Search for the cell housing the specified text and yield its [x, y] center coordinate. 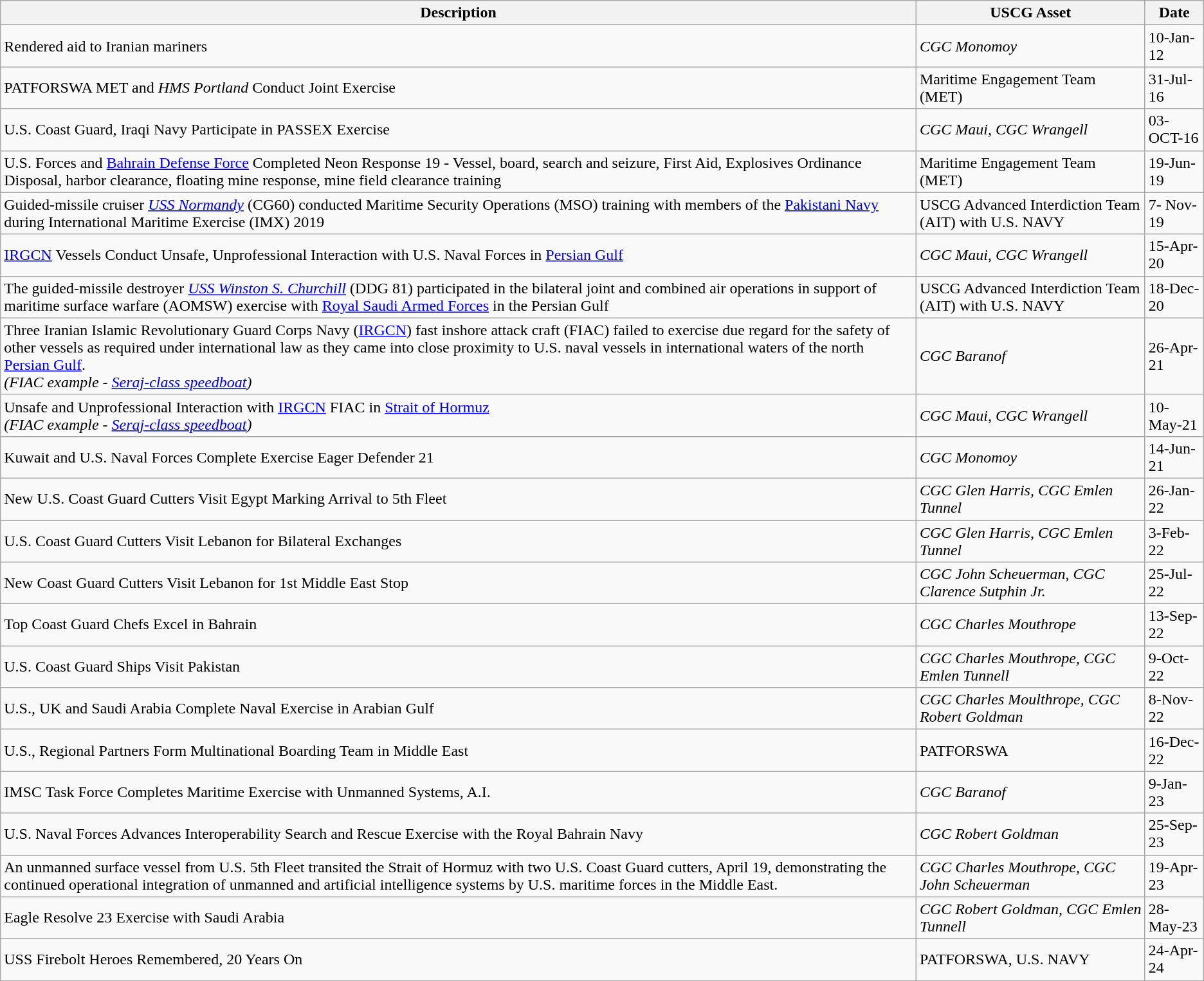
03-OCT-16 [1174, 130]
Eagle Resolve 23 Exercise with Saudi Arabia [459, 917]
CGC John Scheuerman, CGC Clarence Sutphin Jr. [1030, 583]
USCG Asset [1030, 13]
26-Apr-21 [1174, 356]
15-Apr-20 [1174, 255]
13-Sep-22 [1174, 625]
10-Jan-12 [1174, 46]
CGC Robert Goldman, CGC Emlen Tunnell [1030, 917]
IRGCN Vessels Conduct Unsafe, Unprofessional Interaction with U.S. Naval Forces in Persian Gulf [459, 255]
31-Jul-16 [1174, 87]
U.S. Coast Guard, Iraqi Navy Participate in PASSEX Exercise [459, 130]
U.S. Naval Forces Advances Interoperability Search and Rescue Exercise with the Royal Bahrain Navy [459, 834]
10-May-21 [1174, 416]
U.S. Coast Guard Ships Visit Pakistan [459, 666]
CGC Robert Goldman [1030, 834]
U.S., UK and Saudi Arabia Complete Naval Exercise in Arabian Gulf [459, 709]
Top Coast Guard Chefs Excel in Bahrain [459, 625]
IMSC Task Force Completes Maritime Exercise with Unmanned Systems, A.I. [459, 793]
16-Dec-22 [1174, 750]
26-Jan-22 [1174, 499]
Date [1174, 13]
PATFORSWA MET and HMS Portland Conduct Joint Exercise [459, 87]
Unsafe and Unprofessional Interaction with IRGCN FIAC in Strait of Hormuz(FIAC example - Seraj-class speedboat) [459, 416]
New Coast Guard Cutters Visit Lebanon for 1st Middle East Stop [459, 583]
18-Dec-20 [1174, 297]
25-Jul-22 [1174, 583]
19-Jun-19 [1174, 171]
USS Firebolt Heroes Remembered, 20 Years On [459, 960]
CGC Charles Mouthrope [1030, 625]
U.S., Regional Partners Form Multinational Boarding Team in Middle East [459, 750]
9-Oct-22 [1174, 666]
8-Nov-22 [1174, 709]
Kuwait and U.S. Naval Forces Complete Exercise Eager Defender 21 [459, 457]
3-Feb-22 [1174, 540]
19-Apr-23 [1174, 876]
25-Sep-23 [1174, 834]
7- Nov-19 [1174, 214]
24-Apr-24 [1174, 960]
CGC Charles Mouthrope, CGC John Scheuerman [1030, 876]
Rendered aid to Iranian mariners [459, 46]
9-Jan-23 [1174, 793]
U.S. Coast Guard Cutters Visit Lebanon for Bilateral Exchanges [459, 540]
CGC Charles Mouthrope, CGC Emlen Tunnell [1030, 666]
Description [459, 13]
28-May-23 [1174, 917]
PATFORSWA [1030, 750]
PATFORSWA, U.S. NAVY [1030, 960]
New U.S. Coast Guard Cutters Visit Egypt Marking Arrival to 5th Fleet [459, 499]
14-Jun-21 [1174, 457]
CGC Charles Moulthrope, CGC Robert Goldman [1030, 709]
